Detect which cell encompasses the target text, then output its [X, Y] center coordinate. 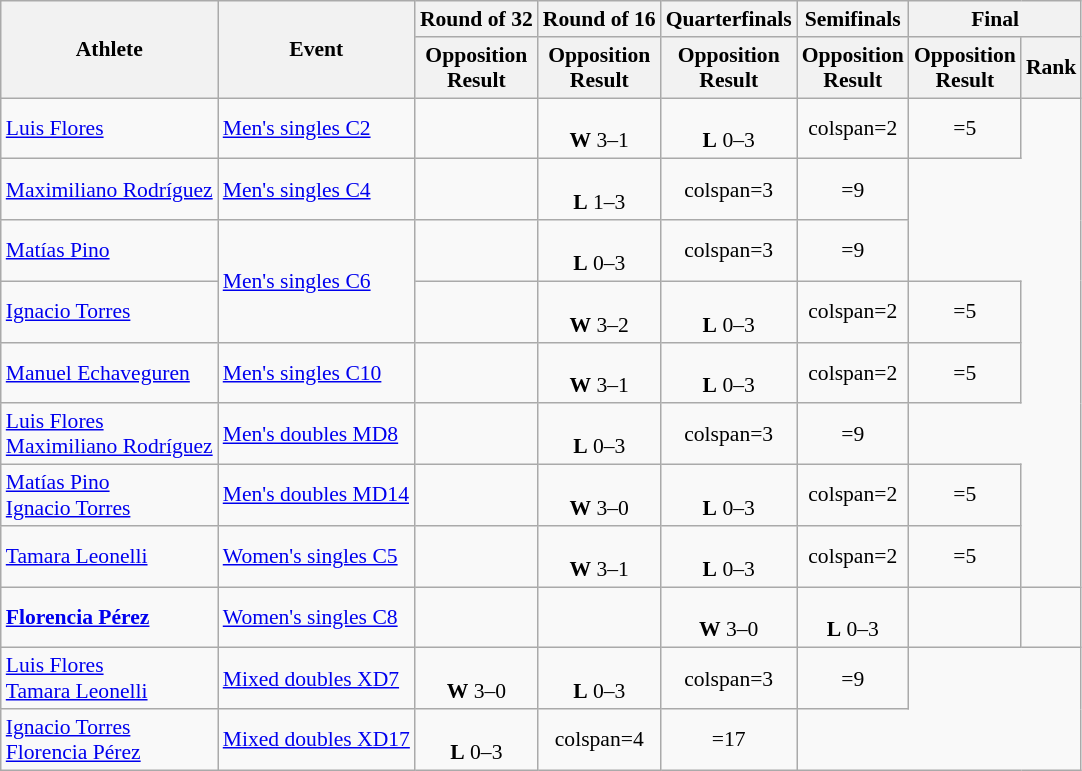
Quarterfinals [729, 19]
Matías Pino [110, 250]
=17 [729, 740]
Matías PinoIgnacio Torres [110, 496]
Round of 32 [476, 19]
Luis Flores [110, 128]
Maximiliano Rodríguez [110, 190]
Athlete [110, 50]
Men's doubles MD14 [316, 496]
Women's singles C5 [316, 556]
Men's singles C2 [316, 128]
Florencia Pérez [110, 618]
Men's doubles MD8 [316, 434]
Men's singles C6 [316, 281]
Rank [1052, 68]
Luis FloresTamara Leonelli [110, 678]
Manuel Echaveguren [110, 372]
colspan=4 [600, 740]
Men's singles C10 [316, 372]
Semifinals [853, 19]
L 1–3 [600, 190]
Luis FloresMaximiliano Rodríguez [110, 434]
Ignacio Torres [110, 312]
Mixed doubles XD7 [316, 678]
Men's singles C4 [316, 190]
Women's singles C8 [316, 618]
Event [316, 50]
Round of 16 [600, 19]
Tamara Leonelli [110, 556]
Ignacio TorresFlorencia Pérez [110, 740]
W 3–2 [600, 312]
Final [996, 19]
Mixed doubles XD17 [316, 740]
